Locate the cell with the specified text and output its [x, y] center coordinate. 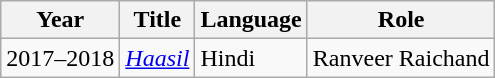
Ranveer Raichand [401, 58]
Language [251, 20]
Year [60, 20]
Hindi [251, 58]
Role [401, 20]
2017–2018 [60, 58]
Haasil [158, 58]
Title [158, 20]
